Provide the (X, Y) coordinate of the cell's center where the given text is located.  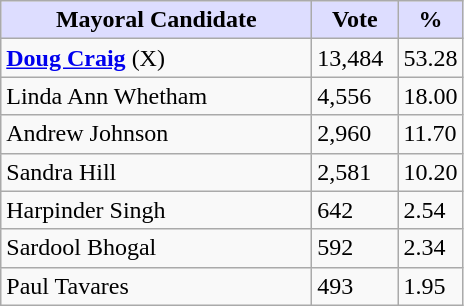
Doug Craig (X) (156, 58)
642 (355, 210)
4,556 (355, 96)
2,960 (355, 134)
13,484 (355, 58)
1.95 (430, 286)
% (430, 20)
Andrew Johnson (156, 134)
2,581 (355, 172)
Mayoral Candidate (156, 20)
592 (355, 248)
Paul Tavares (156, 286)
11.70 (430, 134)
Vote (355, 20)
Harpinder Singh (156, 210)
10.20 (430, 172)
Linda Ann Whetham (156, 96)
Sardool Bhogal (156, 248)
2.34 (430, 248)
53.28 (430, 58)
Sandra Hill (156, 172)
18.00 (430, 96)
493 (355, 286)
2.54 (430, 210)
